For the text-containing cell, return its midpoint in (X, Y) coordinate format. 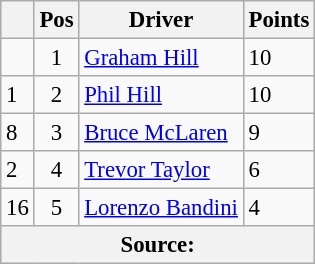
6 (278, 170)
9 (278, 133)
8 (18, 133)
Source: (158, 245)
Points (278, 20)
3 (56, 133)
Pos (56, 20)
Lorenzo Bandini (161, 208)
Phil Hill (161, 95)
Trevor Taylor (161, 170)
16 (18, 208)
5 (56, 208)
Driver (161, 20)
Graham Hill (161, 58)
Bruce McLaren (161, 133)
